Provide the (X, Y) coordinate of the cell's center where the given text is located.  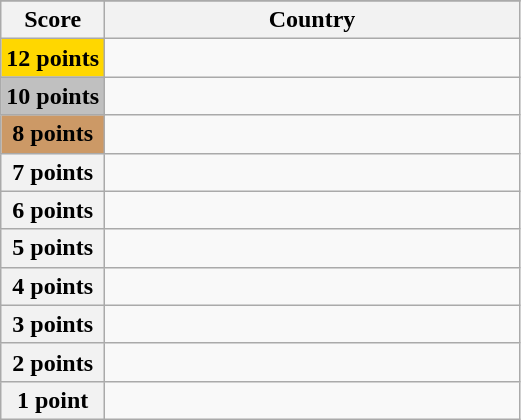
2 points (53, 362)
6 points (53, 210)
10 points (53, 96)
Score (53, 20)
3 points (53, 324)
4 points (53, 286)
Country (312, 20)
8 points (53, 134)
12 points (53, 58)
5 points (53, 248)
7 points (53, 172)
1 point (53, 400)
